Pinpoint the cell where the given text exists, returning its (x, y) midpoint coordinate. 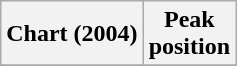
Peakposition (189, 34)
Chart (2004) (72, 34)
